Extract the (x, y) coordinate from the center of the cell holding the provided text.  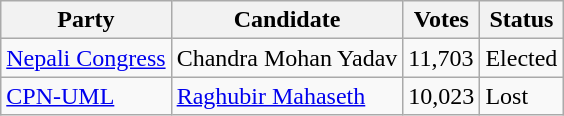
Votes (442, 20)
10,023 (442, 96)
Chandra Mohan Yadav (287, 58)
CPN-UML (86, 96)
11,703 (442, 58)
Raghubir Mahaseth (287, 96)
Lost (522, 96)
Party (86, 20)
Status (522, 20)
Candidate (287, 20)
Elected (522, 58)
Nepali Congress (86, 58)
